Pinpoint the cell where the given text exists, returning its [X, Y] midpoint coordinate. 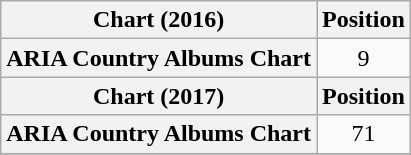
Chart (2016) [159, 20]
71 [364, 134]
Chart (2017) [159, 96]
9 [364, 58]
